Provide the [x, y] coordinate of the cell's center where the given text is located.  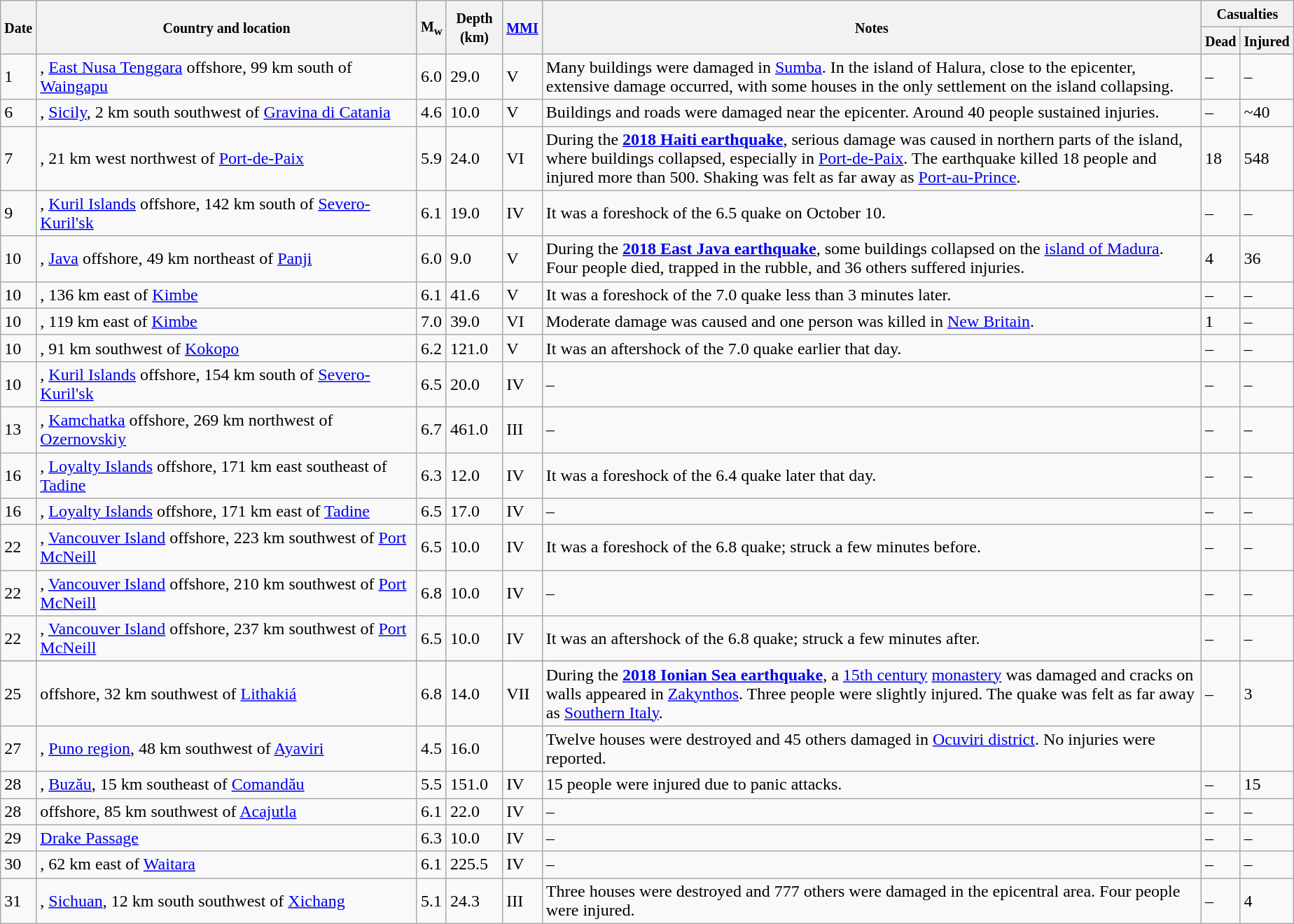
31 [18, 900]
Mw [431, 27]
7 [18, 158]
MMI [522, 27]
, Sichuan, 12 km south southwest of Xichang [227, 900]
20.0 [474, 384]
15 [1267, 785]
24.0 [474, 158]
, Vancouver Island offshore, 237 km southwest of Port McNeill [227, 638]
36 [1267, 259]
12.0 [474, 475]
29.0 [474, 77]
15 people were injured due to panic attacks. [871, 785]
Moderate damage was caused and one person was killed in New Britain. [871, 321]
It was a foreshock of the 6.5 quake on October 10. [871, 213]
VII [522, 694]
, 91 km southwest of Kokopo [227, 348]
5.5 [431, 785]
27 [18, 749]
, Kuril Islands offshore, 142 km south of Severo-Kuril'sk [227, 213]
4.5 [431, 749]
Notes [871, 27]
461.0 [474, 430]
, 119 km east of Kimbe [227, 321]
39.0 [474, 321]
It was an aftershock of the 7.0 quake earlier that day. [871, 348]
~40 [1267, 113]
, Kamchatka offshore, 269 km northwest of Ozernovskiy [227, 430]
, Vancouver Island offshore, 210 km southwest of Port McNeill [227, 594]
6 [18, 113]
It was an aftershock of the 6.8 quake; struck a few minutes after. [871, 638]
41.6 [474, 295]
24.3 [474, 900]
151.0 [474, 785]
121.0 [474, 348]
5.9 [431, 158]
, Puno region, 48 km southwest of Ayaviri [227, 749]
7.0 [431, 321]
, 21 km west northwest of Port-de-Paix [227, 158]
Drake Passage [227, 838]
, Loyalty Islands offshore, 171 km east southeast of Tadine [227, 475]
Country and location [227, 27]
13 [18, 430]
, East Nusa Tenggara offshore, 99 km south of Waingapu [227, 77]
3 [1267, 694]
, Java offshore, 49 km northeast of Panji [227, 259]
It was a foreshock of the 6.4 quake later that day. [871, 475]
225.5 [474, 864]
, 62 km east of Waitara [227, 864]
Date [18, 27]
, Buzău, 15 km southeast of Comandău [227, 785]
Twelve houses were destroyed and 45 others damaged in Ocuviri district. No injuries were reported. [871, 749]
18 [1220, 158]
9.0 [474, 259]
, Loyalty Islands offshore, 171 km east of Tadine [227, 512]
It was a foreshock of the 7.0 quake less than 3 minutes later. [871, 295]
offshore, 32 km southwest of Lithakiá [227, 694]
6.7 [431, 430]
, Kuril Islands offshore, 154 km south of Severo-Kuril'sk [227, 384]
Three houses were destroyed and 777 others were damaged in the epicentral area. Four people were injured. [871, 900]
offshore, 85 km southwest of Acajutla [227, 811]
Casualties [1247, 14]
Buildings and roads were damaged near the epicenter. Around 40 people sustained injuries. [871, 113]
Depth (km) [474, 27]
Dead [1220, 41]
14.0 [474, 694]
19.0 [474, 213]
30 [18, 864]
4.6 [431, 113]
16.0 [474, 749]
29 [18, 838]
9 [18, 213]
, Sicily, 2 km south southwest of Gravina di Catania [227, 113]
, 136 km east of Kimbe [227, 295]
6.2 [431, 348]
22.0 [474, 811]
, Vancouver Island offshore, 223 km southwest of Port McNeill [227, 547]
25 [18, 694]
Injured [1267, 41]
17.0 [474, 512]
5.1 [431, 900]
548 [1267, 158]
It was a foreshock of the 6.8 quake; struck a few minutes before. [871, 547]
